Determine the [x, y] coordinate at the center of the cell enclosing the given text.  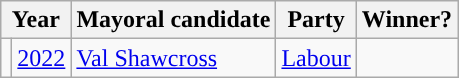
Mayoral candidate [174, 20]
Winner? [406, 20]
2022 [42, 58]
Party [316, 20]
Year [36, 20]
Val Shawcross [174, 58]
Labour [316, 58]
